From the cell containing the given text, extract its center point as (x, y) coordinate. 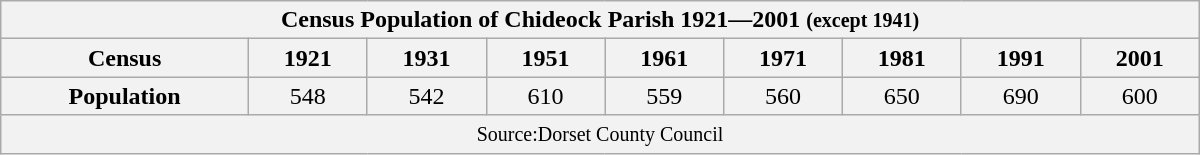
542 (426, 96)
600 (1140, 96)
1951 (546, 58)
1991 (1020, 58)
650 (902, 96)
548 (308, 96)
1921 (308, 58)
610 (546, 96)
Census (125, 58)
560 (784, 96)
Source:Dorset County Council (600, 134)
690 (1020, 96)
1971 (784, 58)
1981 (902, 58)
1961 (664, 58)
2001 (1140, 58)
1931 (426, 58)
Census Population of Chideock Parish 1921—2001 (except 1941) (600, 20)
559 (664, 96)
Population (125, 96)
